Pinpoint the cell where the given text exists, returning its (x, y) midpoint coordinate. 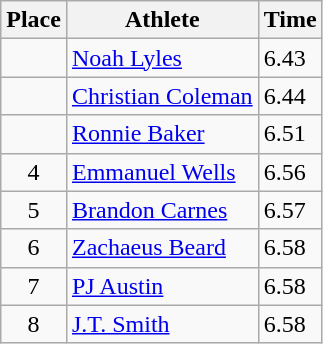
PJ Austin (162, 286)
Christian Coleman (162, 96)
Brandon Carnes (162, 210)
Noah Lyles (162, 58)
Place (34, 20)
6.56 (290, 172)
6.57 (290, 210)
6.43 (290, 58)
6.51 (290, 134)
6.44 (290, 96)
8 (34, 324)
Athlete (162, 20)
Zachaeus Beard (162, 248)
7 (34, 286)
Time (290, 20)
6 (34, 248)
Emmanuel Wells (162, 172)
4 (34, 172)
Ronnie Baker (162, 134)
J.T. Smith (162, 324)
5 (34, 210)
